Determine the [x, y] coordinate at the center of the cell enclosing the given text.  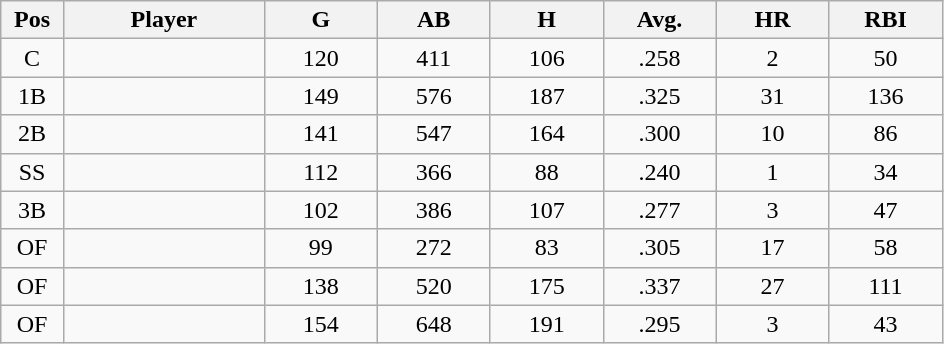
.295 [660, 324]
50 [886, 58]
3B [32, 210]
138 [320, 286]
.305 [660, 248]
Pos [32, 20]
58 [886, 248]
.240 [660, 172]
43 [886, 324]
106 [546, 58]
112 [320, 172]
10 [772, 134]
88 [546, 172]
520 [434, 286]
141 [320, 134]
G [320, 20]
HR [772, 20]
RBI [886, 20]
648 [434, 324]
.258 [660, 58]
576 [434, 96]
272 [434, 248]
86 [886, 134]
107 [546, 210]
47 [886, 210]
31 [772, 96]
83 [546, 248]
SS [32, 172]
H [546, 20]
149 [320, 96]
136 [886, 96]
17 [772, 248]
164 [546, 134]
34 [886, 172]
175 [546, 286]
.337 [660, 286]
366 [434, 172]
Avg. [660, 20]
191 [546, 324]
99 [320, 248]
2B [32, 134]
Player [164, 20]
120 [320, 58]
1B [32, 96]
.325 [660, 96]
154 [320, 324]
1 [772, 172]
187 [546, 96]
102 [320, 210]
.300 [660, 134]
111 [886, 286]
411 [434, 58]
2 [772, 58]
386 [434, 210]
27 [772, 286]
.277 [660, 210]
547 [434, 134]
AB [434, 20]
C [32, 58]
